Pinpoint the cell where the given text exists, returning its [X, Y] midpoint coordinate. 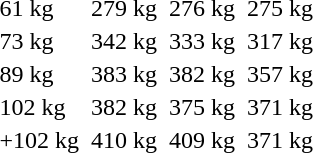
342 kg [124, 41]
375 kg [202, 107]
383 kg [124, 74]
333 kg [202, 41]
